Find where the given text appears and provide that cell's center as (X, Y) coordinate. 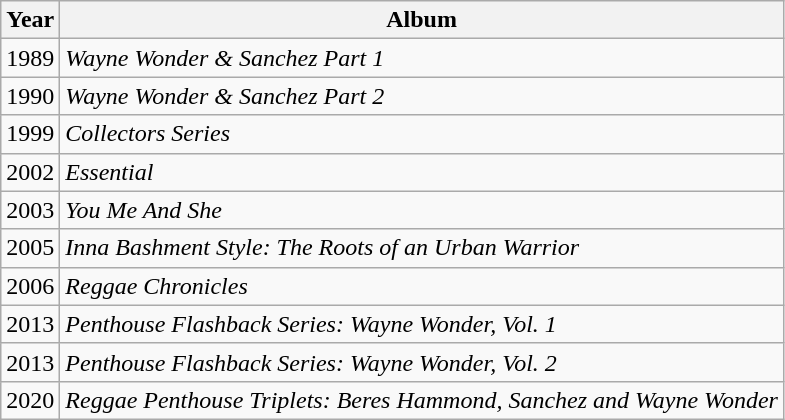
2005 (30, 248)
1990 (30, 96)
2003 (30, 210)
You Me And She (422, 210)
Year (30, 20)
2020 (30, 400)
Penthouse Flashback Series: Wayne Wonder, Vol. 1 (422, 324)
Reggae Penthouse Triplets: Beres Hammond, Sanchez and Wayne Wonder (422, 400)
Wayne Wonder & Sanchez Part 2 (422, 96)
Inna Bashment Style: The Roots of an Urban Warrior (422, 248)
1989 (30, 58)
Penthouse Flashback Series: Wayne Wonder, Vol. 2 (422, 362)
Reggae Chronicles (422, 286)
Collectors Series (422, 134)
Essential (422, 172)
2006 (30, 286)
1999 (30, 134)
Wayne Wonder & Sanchez Part 1 (422, 58)
2002 (30, 172)
Album (422, 20)
